Return the (x, y) coordinate for the center point of the cell that contains the specified text.  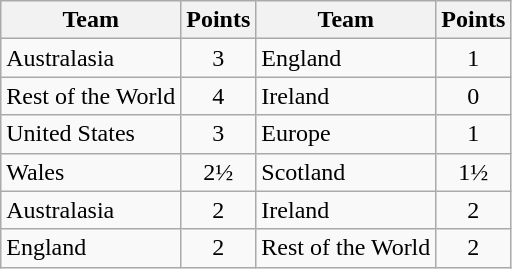
Wales (91, 172)
Europe (346, 134)
1½ (474, 172)
4 (218, 96)
Scotland (346, 172)
United States (91, 134)
0 (474, 96)
2½ (218, 172)
